Scan for the cell matching the given text and deliver its (x, y) coordinate at center. 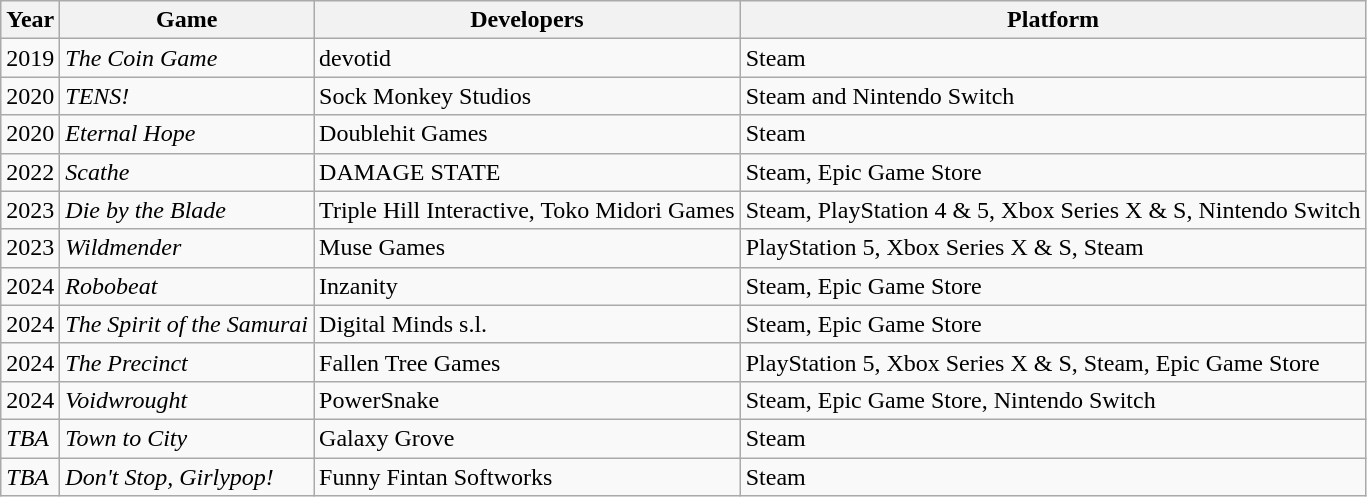
Doublehit Games (528, 134)
Robobeat (187, 286)
Developers (528, 20)
Don't Stop, Girlypop! (187, 477)
Game (187, 20)
Sock Monkey Studios (528, 96)
Platform (1053, 20)
PowerSnake (528, 400)
The Spirit of the Samurai (187, 324)
2019 (30, 58)
The Precinct (187, 362)
Voidwrought (187, 400)
PlayStation 5, Xbox Series X & S, Steam, Epic Game Store (1053, 362)
TENS! (187, 96)
Town to City (187, 438)
Digital Minds s.l. (528, 324)
Funny Fintan Softworks (528, 477)
Scathe (187, 172)
devotid (528, 58)
The Coin Game (187, 58)
2022 (30, 172)
Galaxy Grove (528, 438)
Die by the Blade (187, 210)
Year (30, 20)
Triple Hill Interactive, Toko Midori Games (528, 210)
Inzanity (528, 286)
Steam, PlayStation 4 & 5, Xbox Series X & S, Nintendo Switch (1053, 210)
PlayStation 5, Xbox Series X & S, Steam (1053, 248)
Eternal Hope (187, 134)
Muse Games (528, 248)
Fallen Tree Games (528, 362)
Steam and Nintendo Switch (1053, 96)
Steam, Epic Game Store, Nintendo Switch (1053, 400)
Wildmender (187, 248)
DAMAGE STATE (528, 172)
